Return [x, y] of the center of cell containing provided text 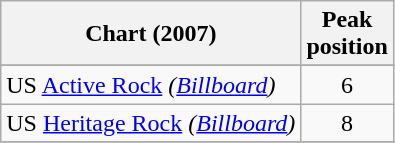
6 [347, 85]
8 [347, 123]
Chart (2007) [151, 34]
US Active Rock (Billboard) [151, 85]
US Heritage Rock (Billboard) [151, 123]
Peakposition [347, 34]
